Locate the cell with the specified text and output its [X, Y] center coordinate. 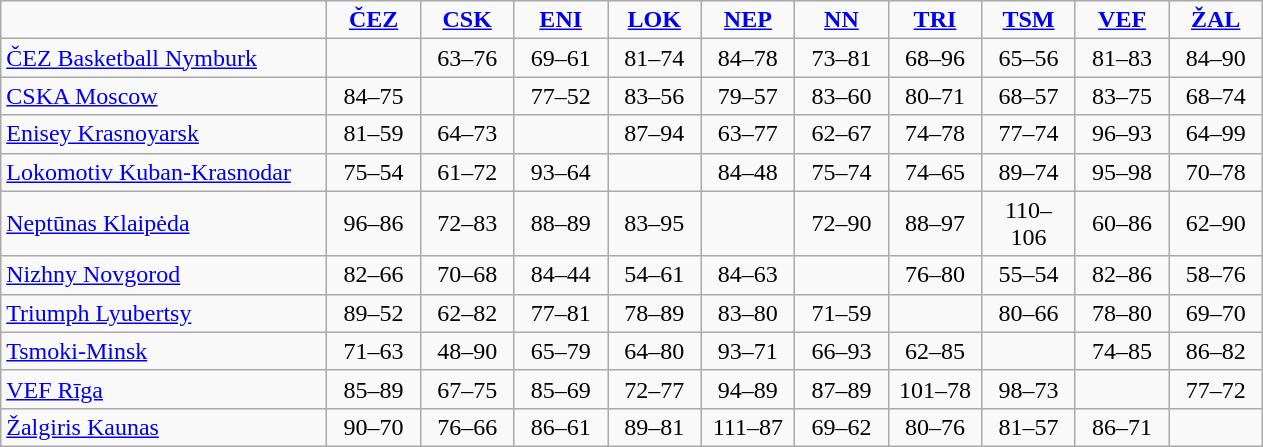
84–75 [374, 96]
65–79 [561, 351]
88–97 [935, 224]
90–70 [374, 427]
TSM [1029, 20]
VEF Rīga [164, 389]
ČEZ Basketball Nymburk [164, 58]
82–86 [1122, 275]
96–93 [1122, 134]
69–70 [1216, 313]
72–77 [655, 389]
96–86 [374, 224]
81–57 [1029, 427]
65–56 [1029, 58]
71–59 [842, 313]
55–54 [1029, 275]
80–76 [935, 427]
77–81 [561, 313]
68–96 [935, 58]
89–52 [374, 313]
83–80 [748, 313]
86–61 [561, 427]
CSKA Moscow [164, 96]
101–78 [935, 389]
ŽAL [1216, 20]
NN [842, 20]
Žalgiris Kaunas [164, 427]
68–57 [1029, 96]
74–65 [935, 172]
86–71 [1122, 427]
93–64 [561, 172]
58–76 [1216, 275]
Triumph Lyubertsy [164, 313]
Enisey Krasnoyarsk [164, 134]
74–78 [935, 134]
CSK [467, 20]
77–52 [561, 96]
64–80 [655, 351]
75–74 [842, 172]
54–61 [655, 275]
87–89 [842, 389]
81–74 [655, 58]
72–83 [467, 224]
87–94 [655, 134]
63–76 [467, 58]
64–99 [1216, 134]
83–95 [655, 224]
70–78 [1216, 172]
83–60 [842, 96]
79–57 [748, 96]
95–98 [1122, 172]
LOK [655, 20]
85–69 [561, 389]
62–82 [467, 313]
60–86 [1122, 224]
Tsmoki-Minsk [164, 351]
77–74 [1029, 134]
72–90 [842, 224]
83–56 [655, 96]
82–66 [374, 275]
ENI [561, 20]
84–44 [561, 275]
69–62 [842, 427]
78–89 [655, 313]
64–73 [467, 134]
62–85 [935, 351]
74–85 [1122, 351]
89–74 [1029, 172]
77–72 [1216, 389]
48–90 [467, 351]
80–66 [1029, 313]
70–68 [467, 275]
86–82 [1216, 351]
63–77 [748, 134]
62–90 [1216, 224]
84–78 [748, 58]
TRI [935, 20]
84–48 [748, 172]
67–75 [467, 389]
Neptūnas Klaipėda [164, 224]
84–63 [748, 275]
76–66 [467, 427]
85–89 [374, 389]
61–72 [467, 172]
78–80 [1122, 313]
76–80 [935, 275]
80–71 [935, 96]
93–71 [748, 351]
84–90 [1216, 58]
Nizhny Novgorod [164, 275]
NEP [748, 20]
66–93 [842, 351]
81–59 [374, 134]
68–74 [1216, 96]
98–73 [1029, 389]
111–87 [748, 427]
94–89 [748, 389]
81–83 [1122, 58]
89–81 [655, 427]
73–81 [842, 58]
ČEZ [374, 20]
71–63 [374, 351]
69–61 [561, 58]
88–89 [561, 224]
75–54 [374, 172]
Lokomotiv Kuban-Krasnodar [164, 172]
62–67 [842, 134]
110–106 [1029, 224]
VEF [1122, 20]
83–75 [1122, 96]
